Search for the cell housing the specified text and yield its [X, Y] center coordinate. 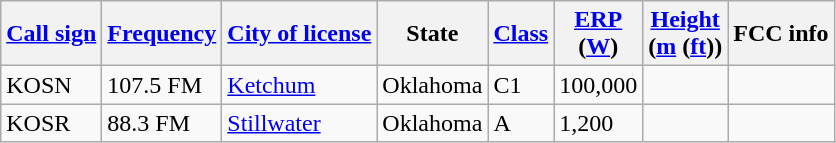
1,200 [598, 123]
A [521, 123]
Ketchum [300, 85]
City of license [300, 34]
State [432, 34]
107.5 FM [162, 85]
C1 [521, 85]
KOSN [52, 85]
ERP(W) [598, 34]
Class [521, 34]
Frequency [162, 34]
88.3 FM [162, 123]
FCC info [781, 34]
100,000 [598, 85]
Stillwater [300, 123]
Height(m (ft)) [686, 34]
KOSR [52, 123]
Call sign [52, 34]
